Determine the (X, Y) coordinate at the center of the cell enclosing the given text.  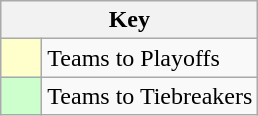
Teams to Tiebreakers (150, 96)
Teams to Playoffs (150, 58)
Key (130, 20)
